Scan for the cell matching the given text and deliver its (x, y) coordinate at center. 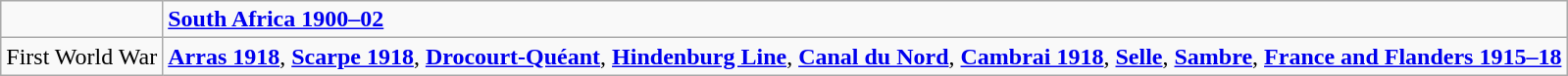
Arras 1918, Scarpe 1918, Drocourt-Quéant, Hindenburg Line, Canal du Nord, Cambrai 1918, Selle, Sambre, France and Flanders 1915–18 (865, 57)
First World War (82, 57)
South Africa 1900–02 (865, 19)
